Search for the cell housing the specified text and yield its [X, Y] center coordinate. 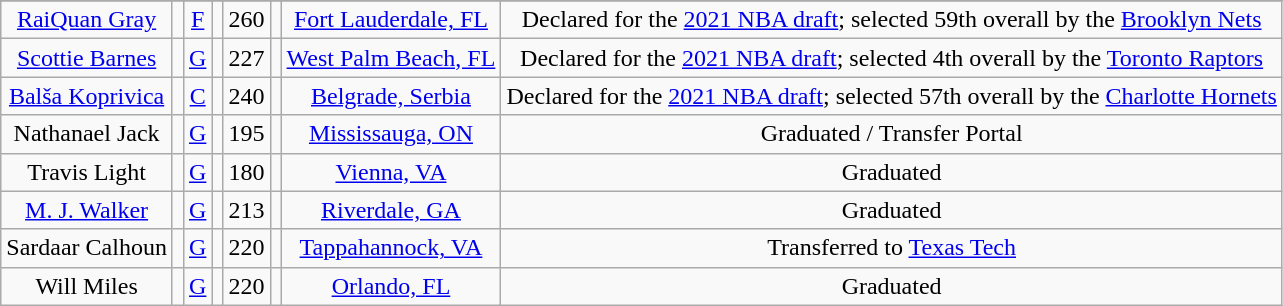
Declared for the 2021 NBA draft; selected 57th overall by the Charlotte Hornets [892, 96]
RaiQuan Gray [87, 20]
213 [246, 210]
M. J. Walker [87, 210]
Belgrade, Serbia [391, 96]
Will Miles [87, 286]
195 [246, 134]
West Palm Beach, FL [391, 58]
Graduated / Transfer Portal [892, 134]
Tappahannock, VA [391, 248]
Transferred to Texas Tech [892, 248]
Orlando, FL [391, 286]
F [197, 20]
Sardaar Calhoun [87, 248]
180 [246, 172]
Declared for the 2021 NBA draft; selected 4th overall by the Toronto Raptors [892, 58]
Riverdale, GA [391, 210]
Declared for the 2021 NBA draft; selected 59th overall by the Brooklyn Nets [892, 20]
Balša Koprivica [87, 96]
Vienna, VA [391, 172]
227 [246, 58]
Mississauga, ON [391, 134]
Fort Lauderdale, FL [391, 20]
Scottie Barnes [87, 58]
C [197, 96]
240 [246, 96]
Nathanael Jack [87, 134]
260 [246, 20]
Travis Light [87, 172]
